Find where the given text appears and provide that cell's center as (X, Y) coordinate. 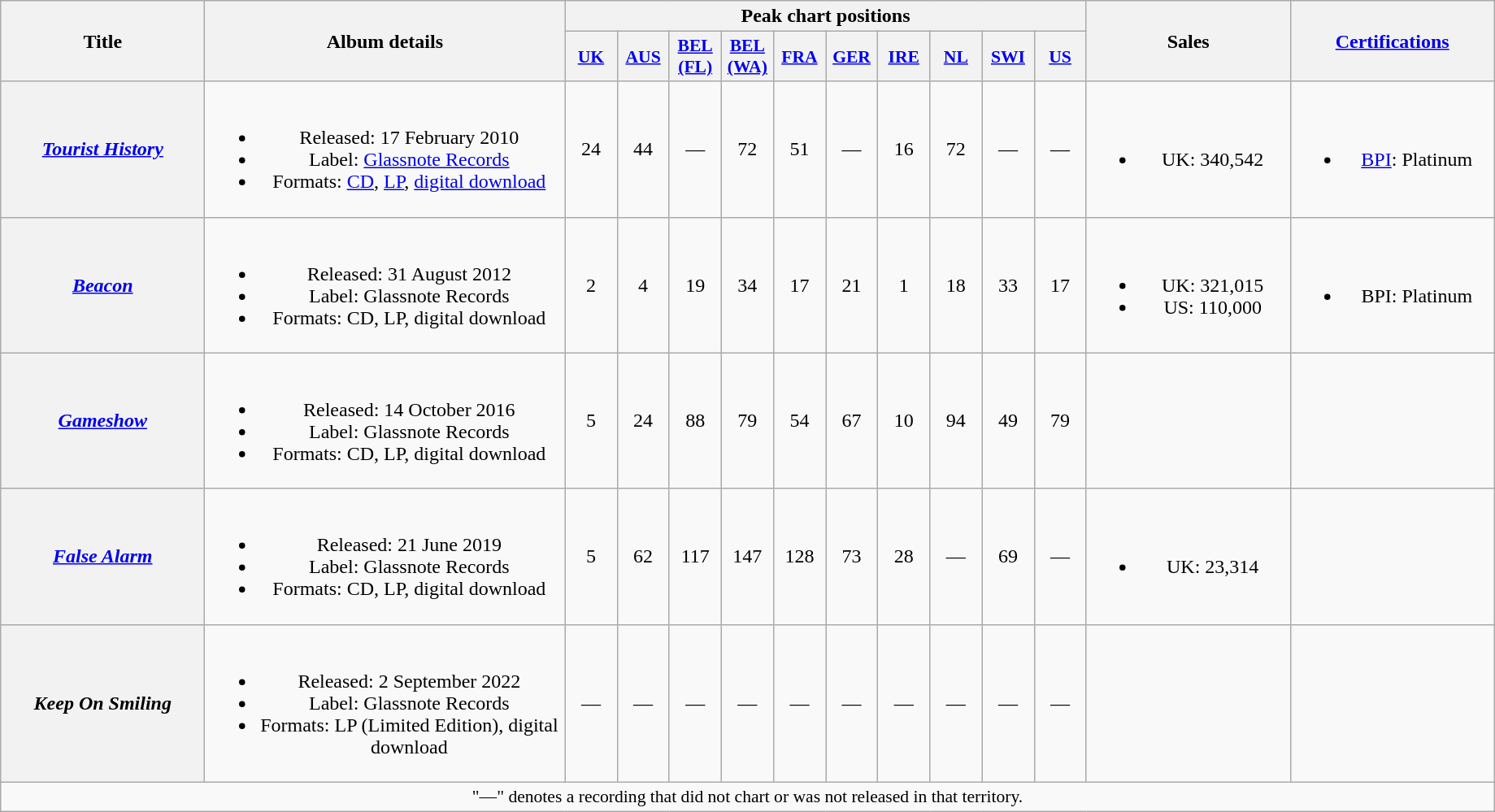
BEL(FL) (695, 57)
54 (799, 421)
US (1060, 57)
FRA (799, 57)
2 (591, 284)
67 (852, 421)
Released: 17 February 2010Label: Glassnote RecordsFormats: CD, LP, digital download (385, 150)
"—" denotes a recording that did not chart or was not released in that territory. (748, 797)
94 (956, 421)
33 (1008, 284)
Certifications (1392, 41)
Keep On Smiling (102, 703)
Released: 31 August 2012Label: Glassnote RecordsFormats: CD, LP, digital download (385, 284)
Peak chart positions (826, 16)
62 (643, 556)
88 (695, 421)
UK: 340,542 (1189, 150)
10 (904, 421)
Released: 2 September 2022Label: Glassnote RecordsFormats: LP (Limited Edition), digital download (385, 703)
Beacon (102, 284)
UK: 23,314 (1189, 556)
34 (747, 284)
19 (695, 284)
4 (643, 284)
NL (956, 57)
69 (1008, 556)
18 (956, 284)
Album details (385, 41)
Released: 14 October 2016Label: Glassnote RecordsFormats: CD, LP, digital download (385, 421)
Gameshow (102, 421)
128 (799, 556)
44 (643, 150)
Tourist History (102, 150)
49 (1008, 421)
BEL(WA) (747, 57)
IRE (904, 57)
UK: 321,015US: 110,000 (1189, 284)
AUS (643, 57)
SWI (1008, 57)
16 (904, 150)
GER (852, 57)
28 (904, 556)
Released: 21 June 2019Label: Glassnote RecordsFormats: CD, LP, digital download (385, 556)
Title (102, 41)
UK (591, 57)
73 (852, 556)
Sales (1189, 41)
117 (695, 556)
147 (747, 556)
21 (852, 284)
51 (799, 150)
False Alarm (102, 556)
1 (904, 284)
